Determine the [x, y] coordinate at the center of the cell enclosing the given text.  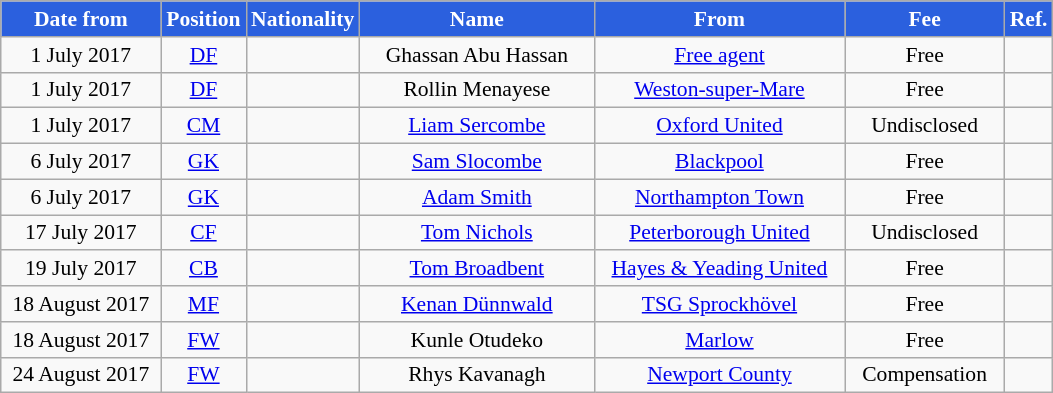
Tom Nichols [476, 233]
Position [204, 19]
Name [476, 19]
Hayes & Yeading United [719, 269]
Nationality [302, 19]
TSG Sprockhövel [719, 304]
Liam Sercombe [476, 126]
Ref. [1029, 19]
17 July 2017 [81, 233]
Northampton Town [719, 197]
Adam Smith [476, 197]
CB [204, 269]
Compensation [925, 375]
Weston-super-Mare [719, 90]
Tom Broadbent [476, 269]
24 August 2017 [81, 375]
Ghassan Abu Hassan [476, 55]
Fee [925, 19]
Sam Slocombe [476, 162]
Free agent [719, 55]
Peterborough United [719, 233]
Newport County [719, 375]
CF [204, 233]
Rollin Menayese [476, 90]
Blackpool [719, 162]
From [719, 19]
Kunle Otudeko [476, 340]
Date from [81, 19]
Marlow [719, 340]
MF [204, 304]
19 July 2017 [81, 269]
CM [204, 126]
Oxford United [719, 126]
Kenan Dünnwald [476, 304]
Rhys Kavanagh [476, 375]
